Capture the cell that displays the provided text and extract its (X, Y) central coordinate. 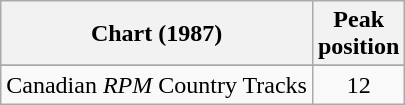
12 (358, 85)
Chart (1987) (157, 34)
Canadian RPM Country Tracks (157, 85)
Peakposition (358, 34)
